Return (X, Y) of the center of cell containing provided text 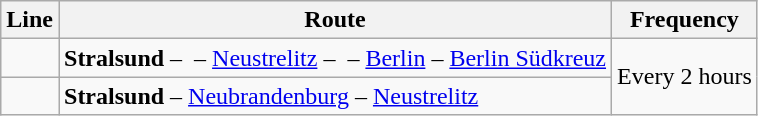
Route (334, 20)
Frequency (685, 20)
Stralsund – – Neustrelitz – – Berlin – Berlin Südkreuz (334, 58)
Line (30, 20)
Stralsund – Neubrandenburg – Neustrelitz (334, 96)
Every 2 hours (685, 77)
